Identify which cell holds the provided text, then report its [X, Y] central coordinate. 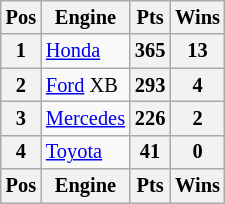
Toyota [86, 152]
Ford XB [86, 85]
293 [150, 85]
Mercedes [86, 118]
3 [21, 118]
1 [21, 51]
Honda [86, 51]
41 [150, 152]
226 [150, 118]
13 [198, 51]
365 [150, 51]
0 [198, 152]
